Provide the (x, y) coordinate of the cell's center where the given text is located.  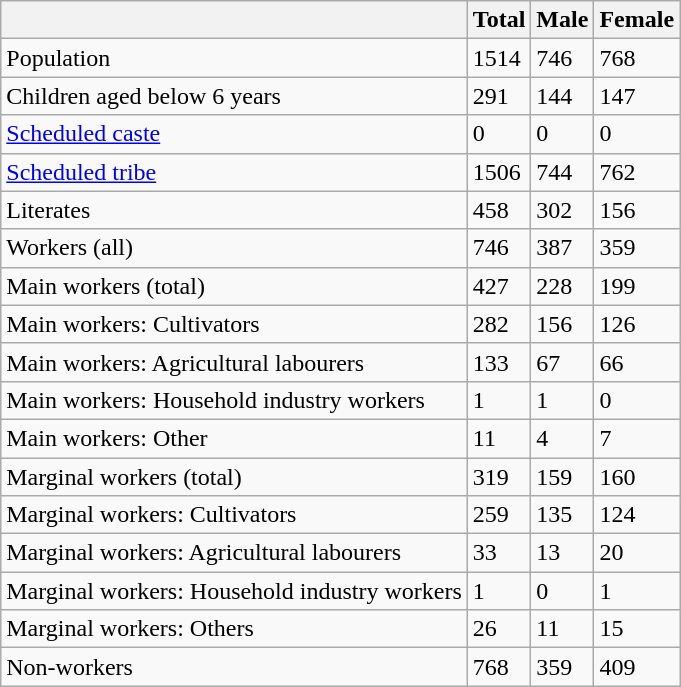
199 (637, 286)
Marginal workers: Agricultural labourers (234, 553)
126 (637, 324)
160 (637, 477)
Marginal workers: Cultivators (234, 515)
Population (234, 58)
159 (562, 477)
15 (637, 629)
Male (562, 20)
Marginal workers (total) (234, 477)
Main workers: Agricultural labourers (234, 362)
13 (562, 553)
744 (562, 172)
Scheduled caste (234, 134)
282 (499, 324)
135 (562, 515)
66 (637, 362)
458 (499, 210)
144 (562, 96)
124 (637, 515)
33 (499, 553)
Main workers: Household industry workers (234, 400)
Female (637, 20)
259 (499, 515)
Main workers: Other (234, 438)
387 (562, 248)
Total (499, 20)
1506 (499, 172)
26 (499, 629)
7 (637, 438)
Scheduled tribe (234, 172)
Marginal workers: Others (234, 629)
4 (562, 438)
Main workers (total) (234, 286)
67 (562, 362)
409 (637, 667)
427 (499, 286)
762 (637, 172)
Literates (234, 210)
291 (499, 96)
147 (637, 96)
Marginal workers: Household industry workers (234, 591)
Non-workers (234, 667)
133 (499, 362)
20 (637, 553)
1514 (499, 58)
302 (562, 210)
Workers (all) (234, 248)
228 (562, 286)
Main workers: Cultivators (234, 324)
Children aged below 6 years (234, 96)
319 (499, 477)
